Extract the [X, Y] coordinate from the center of the cell holding the provided text.  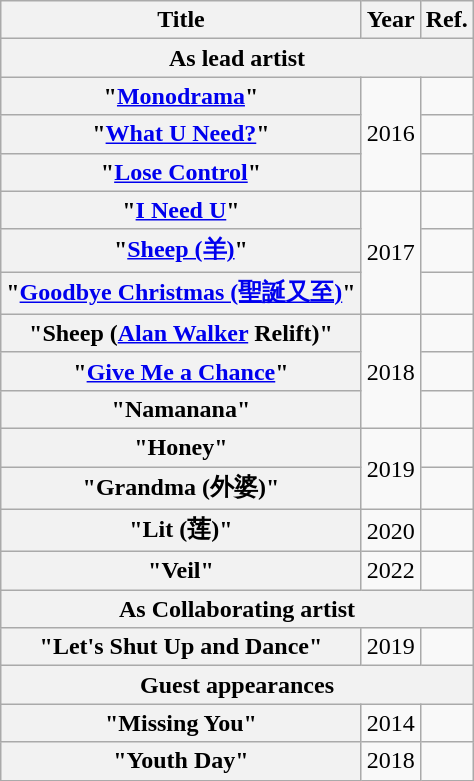
"Honey" [181, 447]
Ref. [446, 20]
2017 [390, 252]
"Veil" [181, 571]
Title [181, 20]
"Monodrama" [181, 96]
"Goodbye Christmas (聖誕又至)" [181, 294]
Year [390, 20]
"Youth Day" [181, 761]
"Give Me a Chance" [181, 371]
As Collaborating artist [237, 609]
2016 [390, 134]
Guest appearances [237, 685]
"Sheep (羊)" [181, 250]
2020 [390, 530]
"Missing You" [181, 723]
"Lit (莲)" [181, 530]
"Let's Shut Up and Dance" [181, 647]
"Namanana" [181, 409]
As lead artist [237, 58]
"I Need U" [181, 210]
"Grandma (外婆)" [181, 488]
2022 [390, 571]
2014 [390, 723]
"What U Need?" [181, 134]
"Lose Control" [181, 172]
"Sheep (Alan Walker Relift)" [181, 333]
